From the cell containing the given text, extract its center point as (X, Y) coordinate. 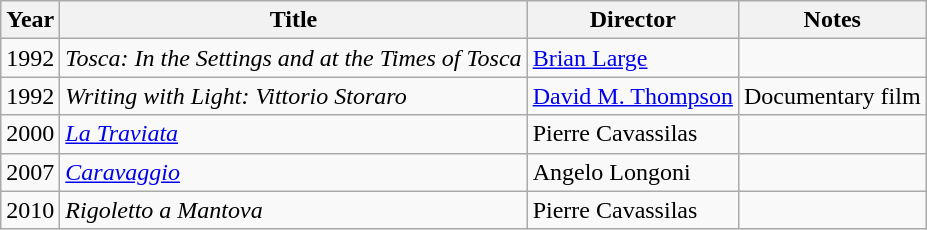
Documentary film (832, 96)
La Traviata (294, 134)
2010 (30, 210)
Writing with Light: Vittorio Storaro (294, 96)
Title (294, 20)
Notes (832, 20)
2000 (30, 134)
David M. Thompson (632, 96)
Caravaggio (294, 172)
2007 (30, 172)
Angelo Longoni (632, 172)
Rigoletto a Mantova (294, 210)
Year (30, 20)
Brian Large (632, 58)
Tosca: In the Settings and at the Times of Tosca (294, 58)
Director (632, 20)
